Locate the cell with the specified text and output its (X, Y) center coordinate. 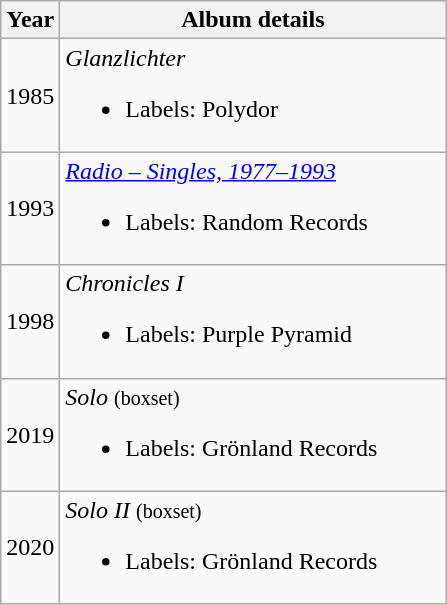
Chronicles ILabels: Purple Pyramid (253, 322)
1985 (30, 96)
GlanzlichterLabels: Polydor (253, 96)
Year (30, 20)
Solo II (boxset)Labels: Grönland Records (253, 548)
Radio – Singles, 1977–1993Labels: Random Records (253, 208)
Album details (253, 20)
1998 (30, 322)
2019 (30, 434)
Solo (boxset)Labels: Grönland Records (253, 434)
1993 (30, 208)
2020 (30, 548)
